Search for the cell housing the specified text and yield its [x, y] center coordinate. 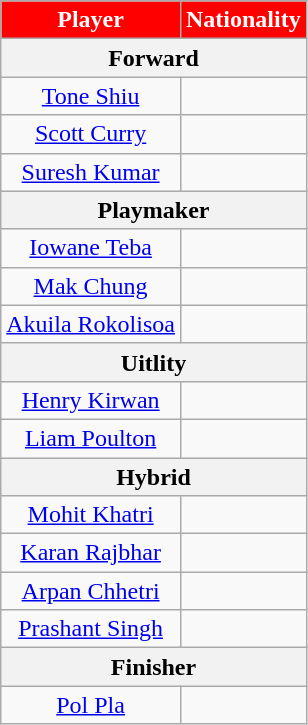
Nationality [243, 20]
Liam Poulton [91, 438]
Henry Kirwan [91, 400]
Finisher [154, 667]
Hybrid [154, 477]
Scott Curry [91, 134]
Uitlity [154, 362]
Mohit Khatri [91, 515]
Iowane Teba [91, 248]
Tone Shiu [91, 96]
Playmaker [154, 210]
Karan Rajbhar [91, 553]
Forward [154, 58]
Player [91, 20]
Mak Chung [91, 286]
Pol Pla [91, 705]
Suresh Kumar [91, 172]
Prashant Singh [91, 629]
Arpan Chhetri [91, 591]
Akuila Rokolisoa [91, 324]
